Locate the cell with the specified text and output its (X, Y) center coordinate. 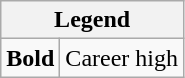
Bold (30, 58)
Career high (122, 58)
Legend (92, 20)
